From the cell containing the given text, extract its center point as [x, y] coordinate. 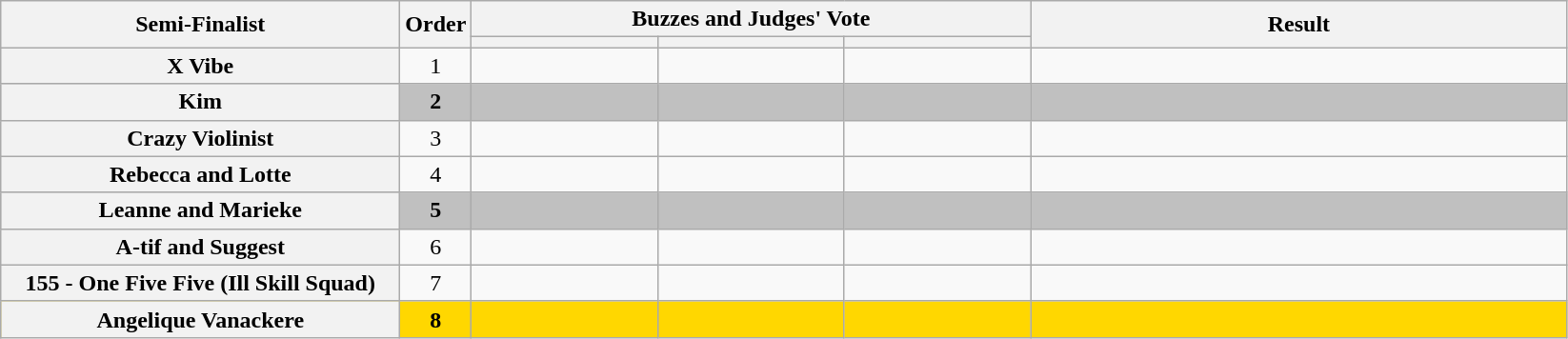
2 [436, 102]
Crazy Violinist [200, 138]
X Vibe [200, 66]
4 [436, 174]
8 [436, 319]
Leanne and Marieke [200, 210]
155 - One Five Five (Ill Skill Squad) [200, 283]
1 [436, 66]
A-tif and Suggest [200, 247]
Buzzes and Judges' Vote [751, 19]
Order [436, 25]
6 [436, 247]
7 [436, 283]
Semi-Finalist [200, 25]
3 [436, 138]
Kim [200, 102]
Angelique Vanackere [200, 319]
Result [1299, 25]
Rebecca and Lotte [200, 174]
5 [436, 210]
